Return the [X, Y] coordinate for the center point of the cell that contains the specified text.  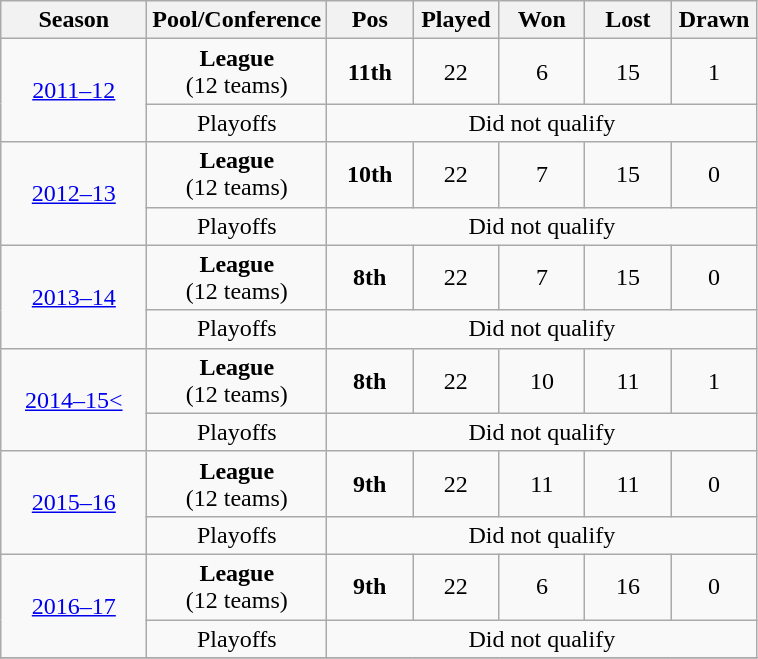
2014–15< [74, 400]
2016–17 [74, 606]
11th [370, 72]
Pos [370, 20]
2012–13 [74, 194]
Won [542, 20]
Drawn [714, 20]
16 [628, 586]
Pool/Conference [237, 20]
2013–14 [74, 296]
Season [74, 20]
2015–16 [74, 502]
10 [542, 380]
Played [456, 20]
Lost [628, 20]
10th [370, 174]
2011–12 [74, 90]
